Extract the (x, y) coordinate from the center of the cell holding the provided text.  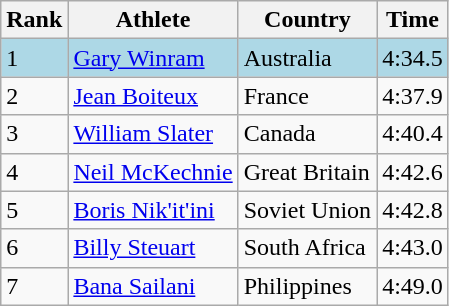
Great Britain (307, 172)
Billy Steuart (153, 248)
5 (34, 210)
4:42.8 (413, 210)
William Slater (153, 134)
4:43.0 (413, 248)
4:40.4 (413, 134)
France (307, 96)
4 (34, 172)
6 (34, 248)
Country (307, 20)
Philippines (307, 286)
4:49.0 (413, 286)
4:42.6 (413, 172)
Neil McKechnie (153, 172)
4:34.5 (413, 58)
Australia (307, 58)
7 (34, 286)
Athlete (153, 20)
Bana Sailani (153, 286)
South Africa (307, 248)
Boris Nik'it'ini (153, 210)
3 (34, 134)
Gary Winram (153, 58)
1 (34, 58)
Jean Boiteux (153, 96)
Soviet Union (307, 210)
Rank (34, 20)
Time (413, 20)
Canada (307, 134)
4:37.9 (413, 96)
2 (34, 96)
